Scan for the cell matching the given text and deliver its (X, Y) coordinate at center. 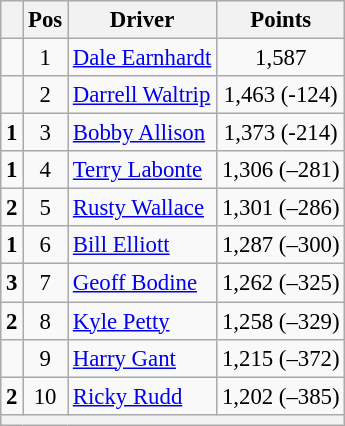
10 (46, 396)
7 (46, 283)
Bill Elliott (142, 245)
6 (46, 245)
Dale Earnhardt (142, 58)
1,202 (–385) (281, 396)
1,258 (–329) (281, 321)
Geoff Bodine (142, 283)
Harry Gant (142, 358)
Points (281, 20)
1,373 (-214) (281, 133)
1,301 (–286) (281, 208)
Pos (46, 20)
9 (46, 358)
Bobby Allison (142, 133)
Darrell Waltrip (142, 95)
1,287 (–300) (281, 245)
8 (46, 321)
Rusty Wallace (142, 208)
1,306 (–281) (281, 170)
Ricky Rudd (142, 396)
5 (46, 208)
4 (46, 170)
1,215 (–372) (281, 358)
Kyle Petty (142, 321)
1,463 (-124) (281, 95)
1,587 (281, 58)
1,262 (–325) (281, 283)
Terry Labonte (142, 170)
Driver (142, 20)
